Find where the given text appears and provide that cell's center as [x, y] coordinate. 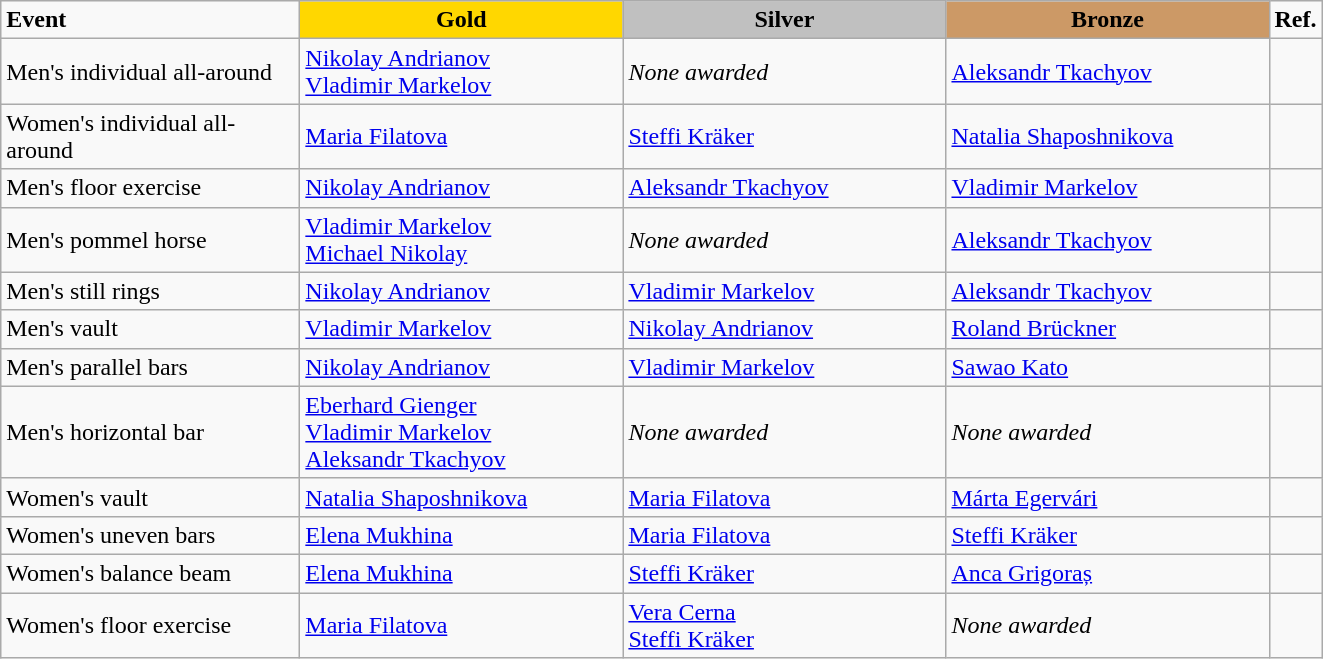
Men's horizontal bar [150, 432]
Sawao Kato [1108, 367]
Nikolay Andrianov Vladimir Markelov [462, 72]
Men's vault [150, 329]
Márta Egervári [1108, 497]
Men's still rings [150, 291]
Ref. [1296, 20]
Men's individual all-around [150, 72]
Men's floor exercise [150, 188]
Women's balance beam [150, 573]
Vera Cerna Steffi Kräker [784, 624]
Men's pommel horse [150, 240]
Women's uneven bars [150, 535]
Anca Grigoraș [1108, 573]
Gold [462, 20]
Roland Brückner [1108, 329]
Women's vault [150, 497]
Vladimir Markelov Michael Nikolay [462, 240]
Women's floor exercise [150, 624]
Women's individual all-around [150, 136]
Eberhard Gienger Vladimir Markelov Aleksandr Tkachyov [462, 432]
Men's parallel bars [150, 367]
Silver [784, 20]
Event [150, 20]
Bronze [1108, 20]
